Identify which cell holds the provided text, then report its [x, y] central coordinate. 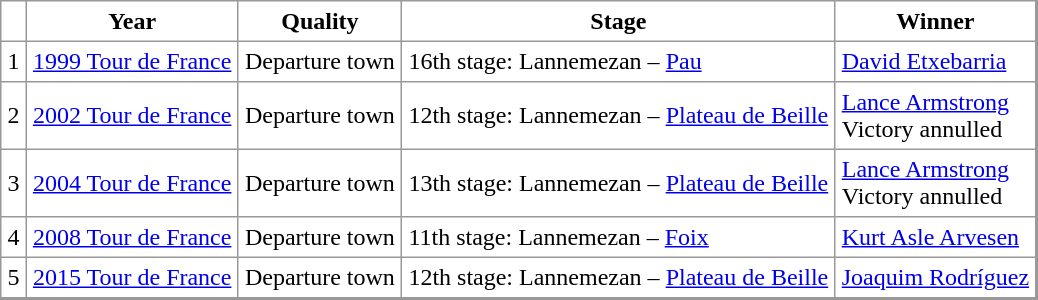
2015 Tour de France [132, 278]
2002 Tour de France [132, 116]
2 [14, 116]
1 [14, 61]
Stage [618, 21]
Kurt Asle Arvesen [936, 237]
5 [14, 278]
3 [14, 183]
David Etxebarria [936, 61]
Winner [936, 21]
16th stage: Lannemezan – Pau [618, 61]
11th stage: Lannemezan – Foix [618, 237]
Quality [320, 21]
Joaquim Rodríguez [936, 278]
2008 Tour de France [132, 237]
13th stage: Lannemezan – Plateau de Beille [618, 183]
1999 Tour de France [132, 61]
2004 Tour de France [132, 183]
4 [14, 237]
Year [132, 21]
